Capture the cell that displays the provided text and extract its [X, Y] central coordinate. 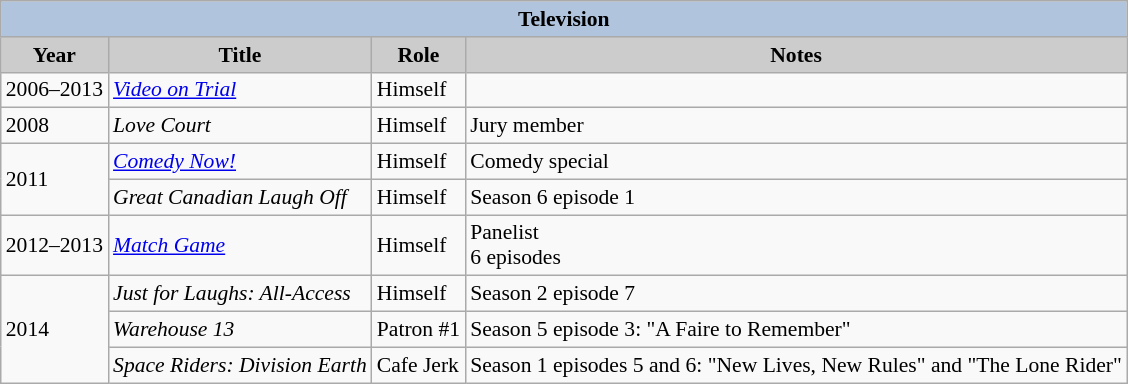
Warehouse 13 [240, 330]
Comedy Now! [240, 162]
Season 1 episodes 5 and 6: "New Lives, New Rules" and "The Lone Rider" [796, 365]
Match Game [240, 246]
2006–2013 [54, 90]
Love Court [240, 126]
Panelist 6 episodes [796, 246]
Space Riders: Division Earth [240, 365]
Cafe Jerk [418, 365]
Season 6 episode 1 [796, 197]
Year [54, 55]
Season 2 episode 7 [796, 294]
Title [240, 55]
Notes [796, 55]
2011 [54, 180]
Video on Trial [240, 90]
2012–2013 [54, 246]
Season 5 episode 3: "A Faire to Remember" [796, 330]
Great Canadian Laugh Off [240, 197]
Comedy special [796, 162]
Patron #1 [418, 330]
2014 [54, 330]
Role [418, 55]
2008 [54, 126]
Just for Laughs: All-Access [240, 294]
Television [564, 19]
Jury member [796, 126]
